Return the [x, y] coordinate for the center point of the cell that contains the specified text.  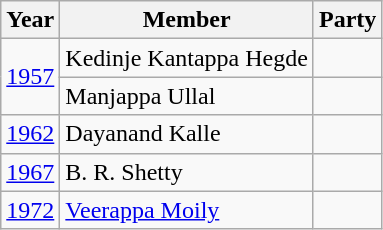
Manjappa Ullal [187, 96]
1962 [30, 134]
1972 [30, 210]
Member [187, 20]
Dayanand Kalle [187, 134]
1967 [30, 172]
Party [347, 20]
Kedinje Kantappa Hegde [187, 58]
Year [30, 20]
B. R. Shetty [187, 172]
1957 [30, 77]
Veerappa Moily [187, 210]
